Output the [X, Y] coordinate of the center of the cell containing the given text.  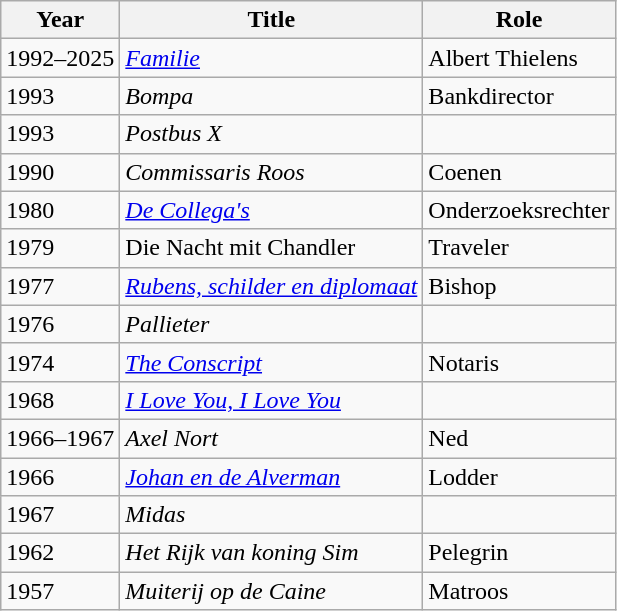
1957 [60, 591]
Coenen [519, 172]
Muiterij op de Caine [272, 591]
1968 [60, 400]
The Conscript [272, 362]
Bankdirector [519, 96]
1974 [60, 362]
1976 [60, 324]
Commissaris Roos [272, 172]
Midas [272, 515]
1966 [60, 477]
Postbus X [272, 134]
De Collega's [272, 210]
Pallieter [272, 324]
Rubens, schilder en diplomaat [272, 286]
Bishop [519, 286]
Die Nacht mit Chandler [272, 248]
Title [272, 20]
1992–2025 [60, 58]
1977 [60, 286]
Lodder [519, 477]
1990 [60, 172]
Onderzoeksrechter [519, 210]
Year [60, 20]
Matroos [519, 591]
1980 [60, 210]
1967 [60, 515]
Het Rijk van koning Sim [272, 553]
Traveler [519, 248]
1962 [60, 553]
Ned [519, 438]
Familie [272, 58]
1966–1967 [60, 438]
1979 [60, 248]
Notaris [519, 362]
Role [519, 20]
I Love You, I Love You [272, 400]
Johan en de Alverman [272, 477]
Bompa [272, 96]
Pelegrin [519, 553]
Axel Nort [272, 438]
Albert Thielens [519, 58]
